Scan for the cell matching the given text and deliver its [x, y] coordinate at center. 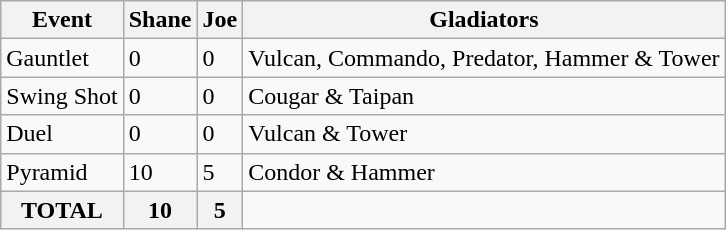
Cougar & Taipan [484, 96]
Vulcan & Tower [484, 134]
TOTAL [62, 210]
Gladiators [484, 20]
Duel [62, 134]
Gauntlet [62, 58]
Swing Shot [62, 96]
Joe [220, 20]
Shane [160, 20]
Vulcan, Commando, Predator, Hammer & Tower [484, 58]
Condor & Hammer [484, 172]
Pyramid [62, 172]
Event [62, 20]
